Search for the cell housing the specified text and yield its [X, Y] center coordinate. 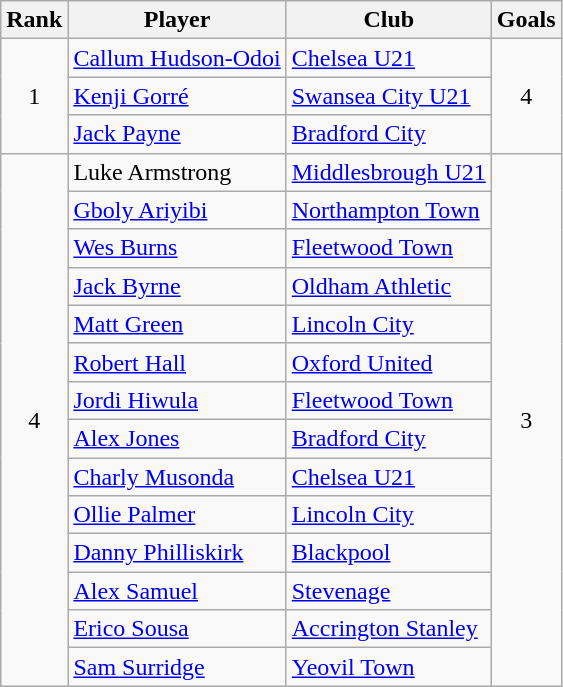
Alex Jones [177, 438]
Gboly Ariyibi [177, 210]
Sam Surridge [177, 667]
Jack Byrne [177, 286]
Callum Hudson-Odoi [177, 58]
3 [526, 420]
Charly Musonda [177, 477]
Wes Burns [177, 248]
Stevenage [388, 591]
Matt Green [177, 324]
1 [34, 96]
Kenji Gorré [177, 96]
Alex Samuel [177, 591]
Blackpool [388, 553]
Swansea City U21 [388, 96]
Oxford United [388, 362]
Middlesbrough U21 [388, 172]
Jordi Hiwula [177, 400]
Accrington Stanley [388, 629]
Northampton Town [388, 210]
Club [388, 20]
Player [177, 20]
Luke Armstrong [177, 172]
Erico Sousa [177, 629]
Goals [526, 20]
Danny Philliskirk [177, 553]
Jack Payne [177, 134]
Rank [34, 20]
Ollie Palmer [177, 515]
Yeovil Town [388, 667]
Robert Hall [177, 362]
Oldham Athletic [388, 286]
